Identify which cell holds the provided text, then report its [X, Y] central coordinate. 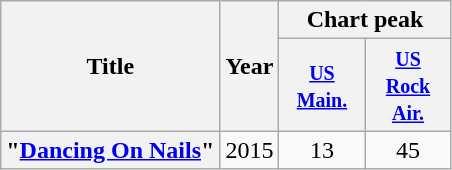
13 [322, 150]
USMain. [322, 85]
45 [408, 150]
"Dancing On Nails" [110, 150]
Year [250, 66]
Chart peak [365, 20]
Title [110, 66]
2015 [250, 150]
USRockAir. [408, 85]
